Output the (X, Y) coordinate of the center of the cell containing the given text.  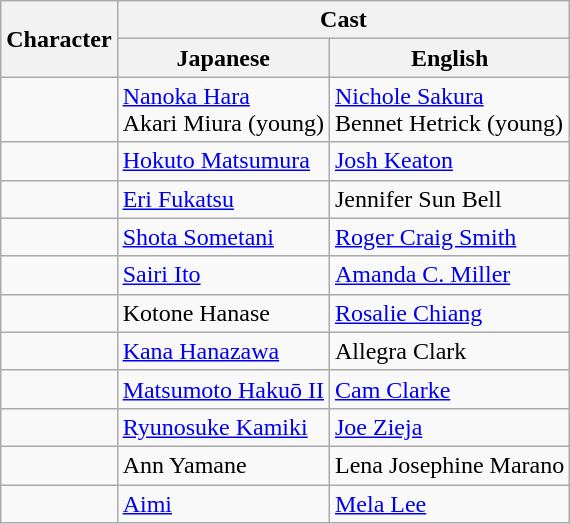
Joe Zieja (449, 427)
Cam Clarke (449, 389)
English (449, 58)
Ann Yamane (223, 465)
Allegra Clark (449, 351)
Aimi (223, 503)
Jennifer Sun Bell (449, 199)
Matsumoto Hakuō II (223, 389)
Eri Fukatsu (223, 199)
Nichole SakuraBennet Hetrick (young) (449, 110)
Rosalie Chiang (449, 313)
Josh Keaton (449, 161)
Kana Hanazawa (223, 351)
Amanda C. Miller (449, 275)
Nanoka HaraAkari Miura (young) (223, 110)
Mela Lee (449, 503)
Kotone Hanase (223, 313)
Roger Craig Smith (449, 237)
Sairi Ito (223, 275)
Hokuto Matsumura (223, 161)
Character (59, 39)
Lena Josephine Marano (449, 465)
Shota Sometani (223, 237)
Japanese (223, 58)
Ryunosuke Kamiki (223, 427)
Cast (344, 20)
